Search for the cell housing the specified text and yield its [x, y] center coordinate. 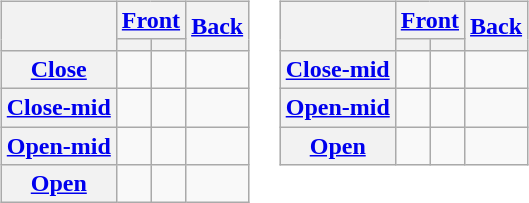
Close [58, 69]
